Determine the [x, y] coordinate at the center of the cell enclosing the given text.  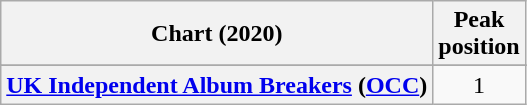
1 [479, 85]
Chart (2020) [217, 34]
Peakposition [479, 34]
UK Independent Album Breakers (OCC) [217, 85]
